From the cell containing the given text, extract its center point as [X, Y] coordinate. 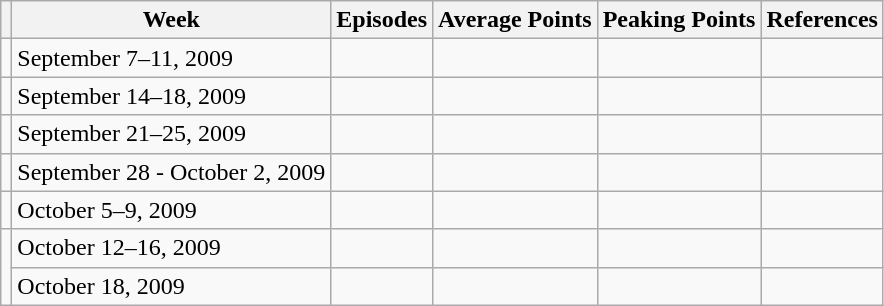
September 21–25, 2009 [172, 134]
October 18, 2009 [172, 286]
Average Points [516, 20]
References [822, 20]
September 7–11, 2009 [172, 58]
October 12–16, 2009 [172, 248]
Week [172, 20]
September 28 - October 2, 2009 [172, 172]
Peaking Points [679, 20]
Episodes [382, 20]
September 14–18, 2009 [172, 96]
October 5–9, 2009 [172, 210]
